From the cell containing the given text, extract its center point as [X, Y] coordinate. 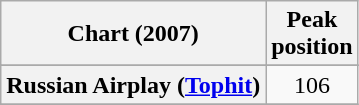
Peakposition [312, 34]
106 [312, 85]
Russian Airplay (Tophit) [134, 85]
Chart (2007) [134, 34]
